Extract the (x, y) coordinate from the center of the cell holding the provided text.  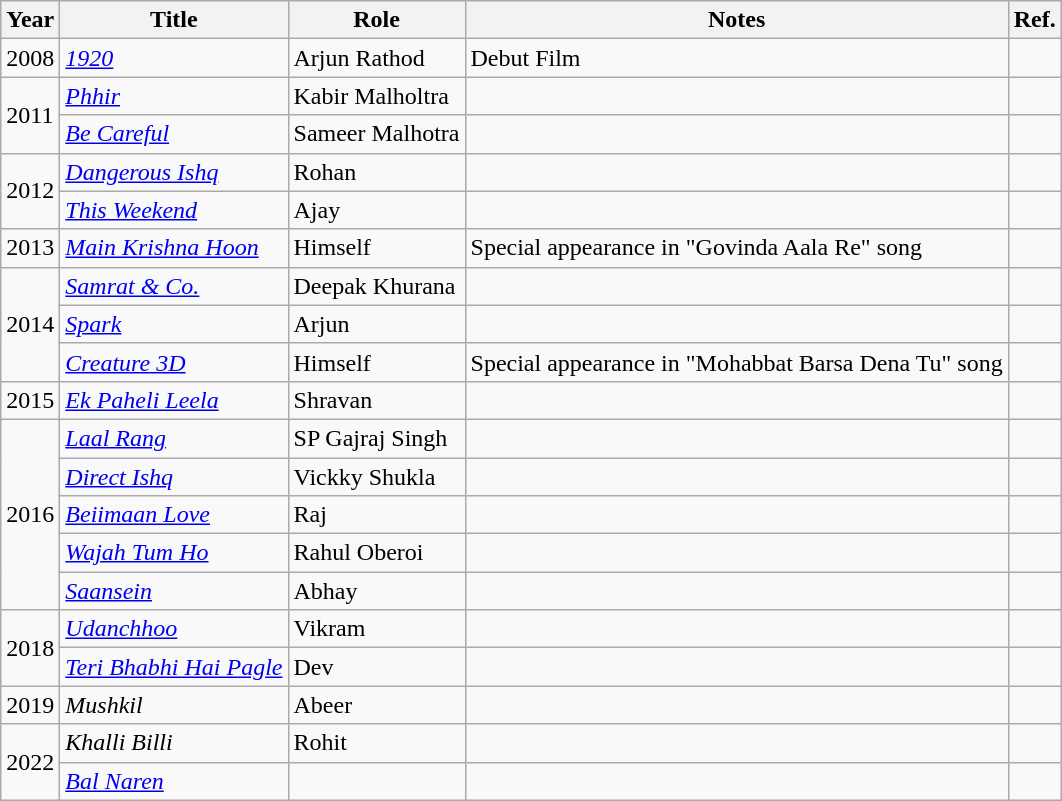
2014 (30, 324)
2019 (30, 705)
Saansein (174, 591)
Rohit (376, 743)
2008 (30, 58)
Shravan (376, 400)
2011 (30, 115)
Debut Film (736, 58)
Mushkil (174, 705)
Arjun Rathod (376, 58)
Role (376, 20)
Notes (736, 20)
Creature 3D (174, 362)
Vikram (376, 629)
Main Krishna Hoon (174, 248)
This Weekend (174, 210)
Wajah Tum Ho (174, 553)
Raj (376, 515)
Title (174, 20)
Sameer Malhotra (376, 134)
Direct Ishq (174, 477)
Laal Rang (174, 438)
2013 (30, 248)
Rahul Oberoi (376, 553)
Deepak Khurana (376, 286)
2016 (30, 514)
Phhir (174, 96)
Rohan (376, 172)
Ek Paheli Leela (174, 400)
Dangerous Ishq (174, 172)
Special appearance in "Govinda Aala Re" song (736, 248)
Udanchhoo (174, 629)
Khalli Billi (174, 743)
Year (30, 20)
Ref. (1034, 20)
Arjun (376, 324)
Beiimaan Love (174, 515)
Dev (376, 667)
2015 (30, 400)
Kabir Malholtra (376, 96)
2018 (30, 648)
Spark (174, 324)
Abeer (376, 705)
Ajay (376, 210)
Special appearance in "Mohabbat Barsa Dena Tu" song (736, 362)
2022 (30, 762)
Be Careful (174, 134)
Vickky Shukla (376, 477)
Bal Naren (174, 781)
Abhay (376, 591)
Teri Bhabhi Hai Pagle (174, 667)
Samrat & Co. (174, 286)
2012 (30, 191)
1920 (174, 58)
SP Gajraj Singh (376, 438)
